Return (X, Y) of the center of cell containing provided text 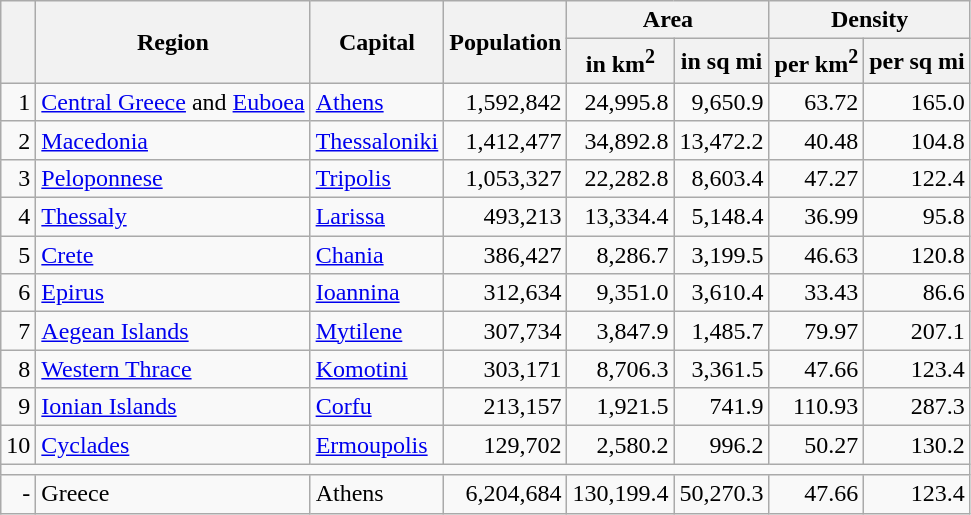
- (18, 494)
130.2 (918, 445)
Capital (377, 42)
Epirus (173, 293)
8,706.3 (620, 369)
5 (18, 255)
Macedonia (173, 140)
130,199.4 (620, 494)
10 (18, 445)
7 (18, 331)
34,892.8 (620, 140)
in sq mi (722, 62)
1,412,477 (506, 140)
46.63 (816, 255)
Larissa (377, 217)
307,734 (506, 331)
Crete (173, 255)
33.43 (816, 293)
13,334.4 (620, 217)
3,199.5 (722, 255)
3,847.9 (620, 331)
120.8 (918, 255)
Central Greece and Euboea (173, 102)
Western Thrace (173, 369)
63.72 (816, 102)
303,171 (506, 369)
8,286.7 (620, 255)
Thessaloniki (377, 140)
2 (18, 140)
9 (18, 407)
287.3 (918, 407)
in km2 (620, 62)
207.1 (918, 331)
129,702 (506, 445)
Peloponnese (173, 178)
1,921.5 (620, 407)
122.4 (918, 178)
312,634 (506, 293)
1,053,327 (506, 178)
1 (18, 102)
Region (173, 42)
Area (668, 20)
Ionian Islands (173, 407)
Cyclades (173, 445)
8,603.4 (722, 178)
79.97 (816, 331)
165.0 (918, 102)
50,270.3 (722, 494)
9,650.9 (722, 102)
Tripolis (377, 178)
493,213 (506, 217)
4 (18, 217)
Mytilene (377, 331)
6,204,684 (506, 494)
36.99 (816, 217)
213,157 (506, 407)
Thessaly (173, 217)
8 (18, 369)
2,580.2 (620, 445)
Greece (173, 494)
1,592,842 (506, 102)
per km2 (816, 62)
741.9 (722, 407)
9,351.0 (620, 293)
Corfu (377, 407)
Population (506, 42)
50.27 (816, 445)
Ermoupolis (377, 445)
6 (18, 293)
95.8 (918, 217)
22,282.8 (620, 178)
Chania (377, 255)
13,472.2 (722, 140)
Ioannina (377, 293)
3,361.5 (722, 369)
Density (870, 20)
386,427 (506, 255)
47.27 (816, 178)
per sq mi (918, 62)
86.6 (918, 293)
40.48 (816, 140)
3,610.4 (722, 293)
1,485.7 (722, 331)
24,995.8 (620, 102)
996.2 (722, 445)
3 (18, 178)
110.93 (816, 407)
Aegean Islands (173, 331)
5,148.4 (722, 217)
Komotini (377, 369)
104.8 (918, 140)
